Identify which cell holds the provided text, then report its (X, Y) central coordinate. 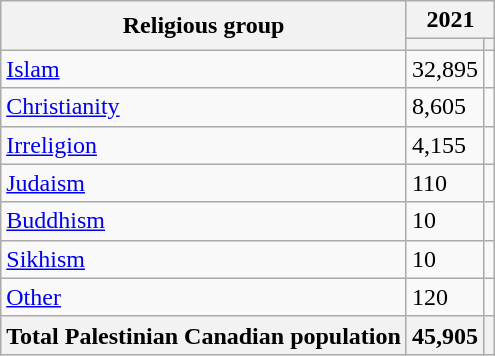
4,155 (444, 145)
Judaism (204, 183)
120 (444, 297)
Religious group (204, 26)
Islam (204, 69)
Irreligion (204, 145)
Christianity (204, 107)
Total Palestinian Canadian population (204, 335)
45,905 (444, 335)
110 (444, 183)
Other (204, 297)
Buddhism (204, 221)
2021 (450, 20)
8,605 (444, 107)
Sikhism (204, 259)
32,895 (444, 69)
